Determine the (X, Y) coordinate at the center of the cell enclosing the given text.  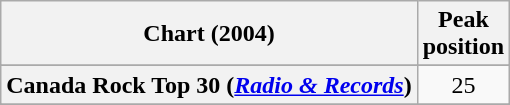
Peakposition (463, 34)
Canada Rock Top 30 (Radio & Records) (209, 85)
Chart (2004) (209, 34)
25 (463, 85)
